Search for the cell housing the specified text and yield its (x, y) center coordinate. 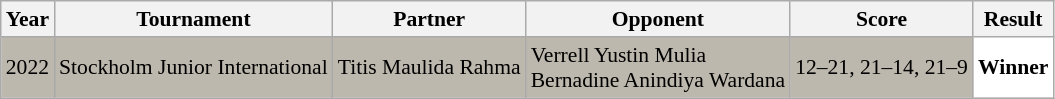
Partner (430, 19)
Score (882, 19)
Year (28, 19)
Winner (1014, 68)
Titis Maulida Rahma (430, 68)
Tournament (194, 19)
Verrell Yustin Mulia Bernadine Anindiya Wardana (658, 68)
2022 (28, 68)
Result (1014, 19)
Stockholm Junior International (194, 68)
Opponent (658, 19)
12–21, 21–14, 21–9 (882, 68)
